Provide the (X, Y) coordinate of the cell's center where the given text is located.  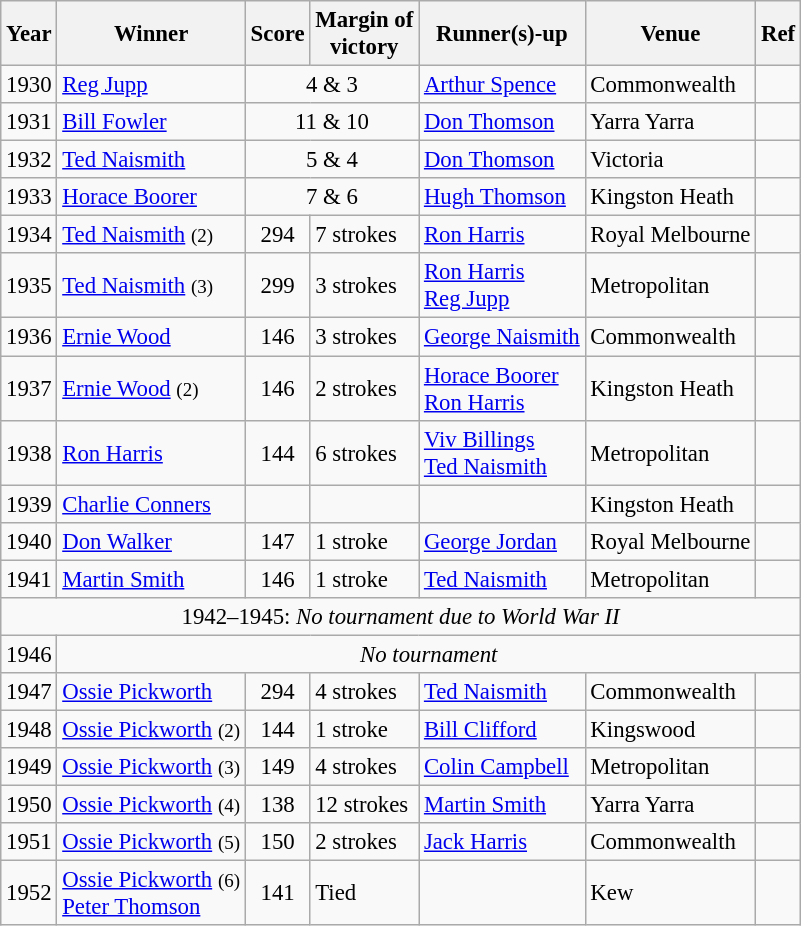
Bill Clifford (502, 729)
Ernie Wood (151, 337)
Ossie Pickworth (5) (151, 842)
Charlie Conners (151, 504)
147 (278, 541)
1947 (29, 692)
Ossie Pickworth (151, 692)
Reg Jupp (151, 85)
Tied (364, 894)
5 & 4 (332, 160)
138 (278, 805)
Ossie Pickworth (2) (151, 729)
1934 (29, 235)
Viv Billings Ted Naismith (502, 452)
George Naismith (502, 337)
Ossie Pickworth (3) (151, 767)
1940 (29, 541)
1932 (29, 160)
7 & 6 (332, 197)
7 strokes (364, 235)
Kew (670, 894)
Jack Harris (502, 842)
Bill Fowler (151, 122)
1938 (29, 452)
Ossie Pickworth (6) Peter Thomson (151, 894)
1931 (29, 122)
George Jordan (502, 541)
1930 (29, 85)
Horace Boorer (151, 197)
150 (278, 842)
Kingswood (670, 729)
Score (278, 34)
Winner (151, 34)
1939 (29, 504)
Don Walker (151, 541)
Ted Naismith (2) (151, 235)
149 (278, 767)
1941 (29, 579)
6 strokes (364, 452)
1952 (29, 894)
Hugh Thomson (502, 197)
Victoria (670, 160)
1949 (29, 767)
4 & 3 (332, 85)
1946 (29, 654)
Ted Naismith (3) (151, 286)
Arthur Spence (502, 85)
Runner(s)-up (502, 34)
1948 (29, 729)
1933 (29, 197)
Ossie Pickworth (4) (151, 805)
Ref (778, 34)
Margin ofvictory (364, 34)
11 & 10 (332, 122)
1937 (29, 388)
Ernie Wood (2) (151, 388)
1936 (29, 337)
Venue (670, 34)
299 (278, 286)
1942–1945: No tournament due to World War II (401, 617)
1951 (29, 842)
Colin Campbell (502, 767)
Ron Harris Reg Jupp (502, 286)
141 (278, 894)
12 strokes (364, 805)
Year (29, 34)
No tournament (429, 654)
1935 (29, 286)
1950 (29, 805)
Horace Boorer Ron Harris (502, 388)
